Determine the [X, Y] coordinate at the center of the cell enclosing the given text.  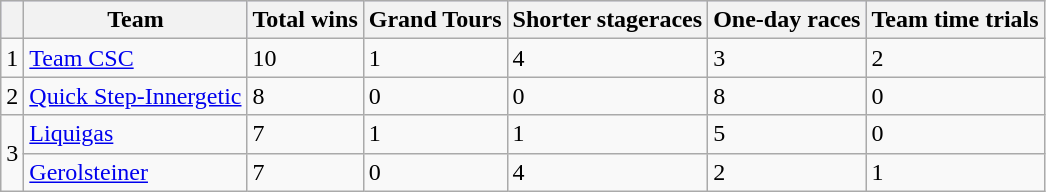
Liquigas [136, 134]
Grand Tours [435, 20]
Total wins [305, 20]
Quick Step-Innergetic [136, 96]
One-day races [787, 20]
10 [305, 58]
Team CSC [136, 58]
Gerolsteiner [136, 172]
Team [136, 20]
5 [787, 134]
Shorter stageraces [608, 20]
Team time trials [955, 20]
